Extract the [x, y] coordinate from the center of the cell holding the provided text.  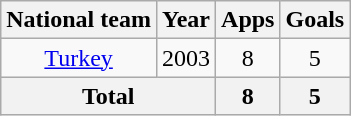
Turkey [79, 58]
2003 [186, 58]
Goals [315, 20]
Year [186, 20]
National team [79, 20]
Total [108, 96]
Apps [248, 20]
